Return the [x, y] coordinate for the center point of the cell that contains the specified text.  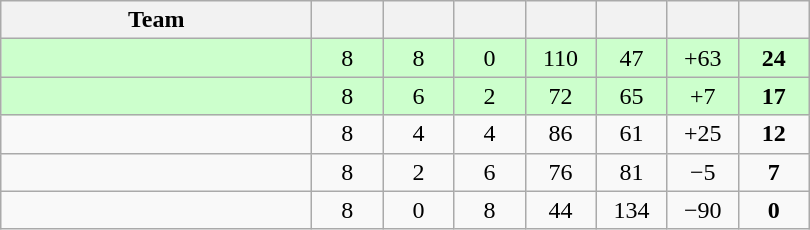
+7 [702, 96]
7 [774, 172]
47 [632, 58]
−5 [702, 172]
Team [156, 20]
76 [560, 172]
24 [774, 58]
12 [774, 134]
65 [632, 96]
86 [560, 134]
−90 [702, 210]
17 [774, 96]
110 [560, 58]
61 [632, 134]
134 [632, 210]
+25 [702, 134]
72 [560, 96]
44 [560, 210]
81 [632, 172]
+63 [702, 58]
